Return the (X, Y) coordinate for the center point of the cell that contains the specified text.  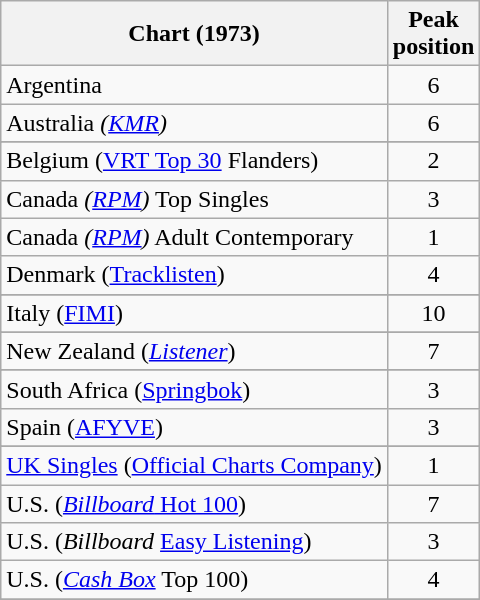
U.S. (Cash Box Top 100) (194, 580)
10 (433, 313)
New Zealand (Listener) (194, 351)
U.S. (Billboard Easy Listening) (194, 542)
Belgium (VRT Top 30 Flanders) (194, 161)
Australia (KMR) (194, 123)
Argentina (194, 85)
UK Singles (Official Charts Company) (194, 465)
Chart (1973) (194, 34)
Spain (AFYVE) (194, 427)
Italy (FIMI) (194, 313)
South Africa (Springbok) (194, 389)
2 (433, 161)
Peakposition (433, 34)
Canada (RPM) Top Singles (194, 199)
Denmark (Tracklisten) (194, 275)
U.S. (Billboard Hot 100) (194, 503)
Canada (RPM) Adult Contemporary (194, 237)
